Return the [X, Y] coordinate for the center point of the cell that contains the specified text.  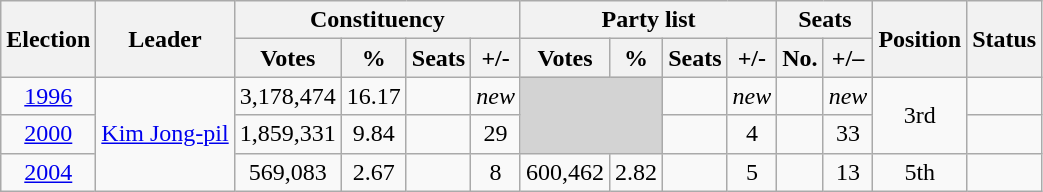
3rd [920, 115]
No. [800, 58]
13 [848, 172]
5th [920, 172]
16.17 [374, 96]
Party list [648, 20]
2.67 [374, 172]
2.82 [636, 172]
1,859,331 [288, 134]
Constituency [377, 20]
Kim Jong-pil [165, 134]
1996 [48, 96]
600,462 [564, 172]
29 [496, 134]
5 [752, 172]
569,083 [288, 172]
3,178,474 [288, 96]
Status [1004, 39]
9.84 [374, 134]
Leader [165, 39]
Position [920, 39]
2000 [48, 134]
4 [752, 134]
2004 [48, 172]
8 [496, 172]
33 [848, 134]
+/– [848, 58]
Election [48, 39]
